Locate the cell with the specified text and output its [x, y] center coordinate. 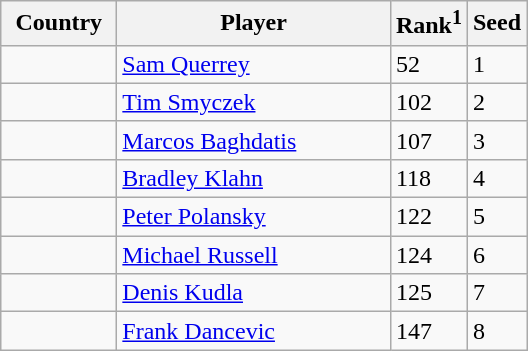
122 [428, 217]
7 [496, 293]
52 [428, 64]
Seed [496, 24]
4 [496, 178]
102 [428, 102]
Bradley Klahn [254, 178]
2 [496, 102]
Sam Querrey [254, 64]
Peter Polansky [254, 217]
147 [428, 331]
Rank1 [428, 24]
118 [428, 178]
1 [496, 64]
Tim Smyczek [254, 102]
Player [254, 24]
5 [496, 217]
Michael Russell [254, 255]
8 [496, 331]
Marcos Baghdatis [254, 140]
125 [428, 293]
Denis Kudla [254, 293]
Country [59, 24]
107 [428, 140]
3 [496, 140]
124 [428, 255]
6 [496, 255]
Frank Dancevic [254, 331]
